Capture the cell that displays the provided text and extract its (x, y) central coordinate. 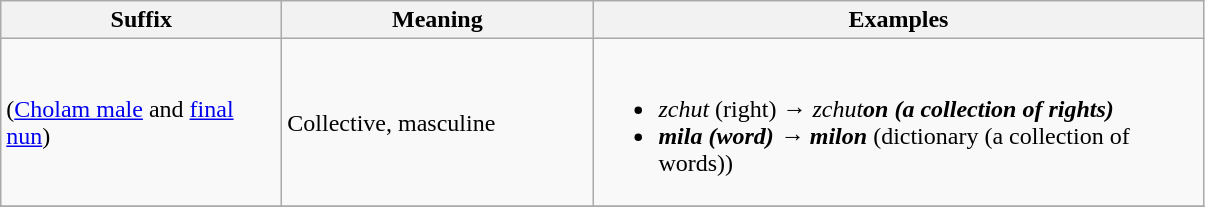
Suffix (142, 20)
Collective, masculine (438, 122)
Meaning (438, 20)
(Cholam male and final nun) (142, 122)
Examples (898, 20)
zchut (right) → zchuton (a collection of rights) mila (word) → milon (dictionary (a collection of words)) (898, 122)
